Capture the cell that displays the provided text and extract its (X, Y) central coordinate. 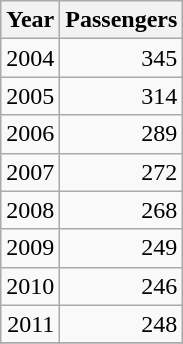
248 (122, 324)
268 (122, 210)
345 (122, 58)
Passengers (122, 20)
2011 (30, 324)
Year (30, 20)
246 (122, 286)
2004 (30, 58)
289 (122, 134)
2009 (30, 248)
272 (122, 172)
2008 (30, 210)
249 (122, 248)
314 (122, 96)
2006 (30, 134)
2005 (30, 96)
2007 (30, 172)
2010 (30, 286)
